For the text-containing cell, return its midpoint in (X, Y) coordinate format. 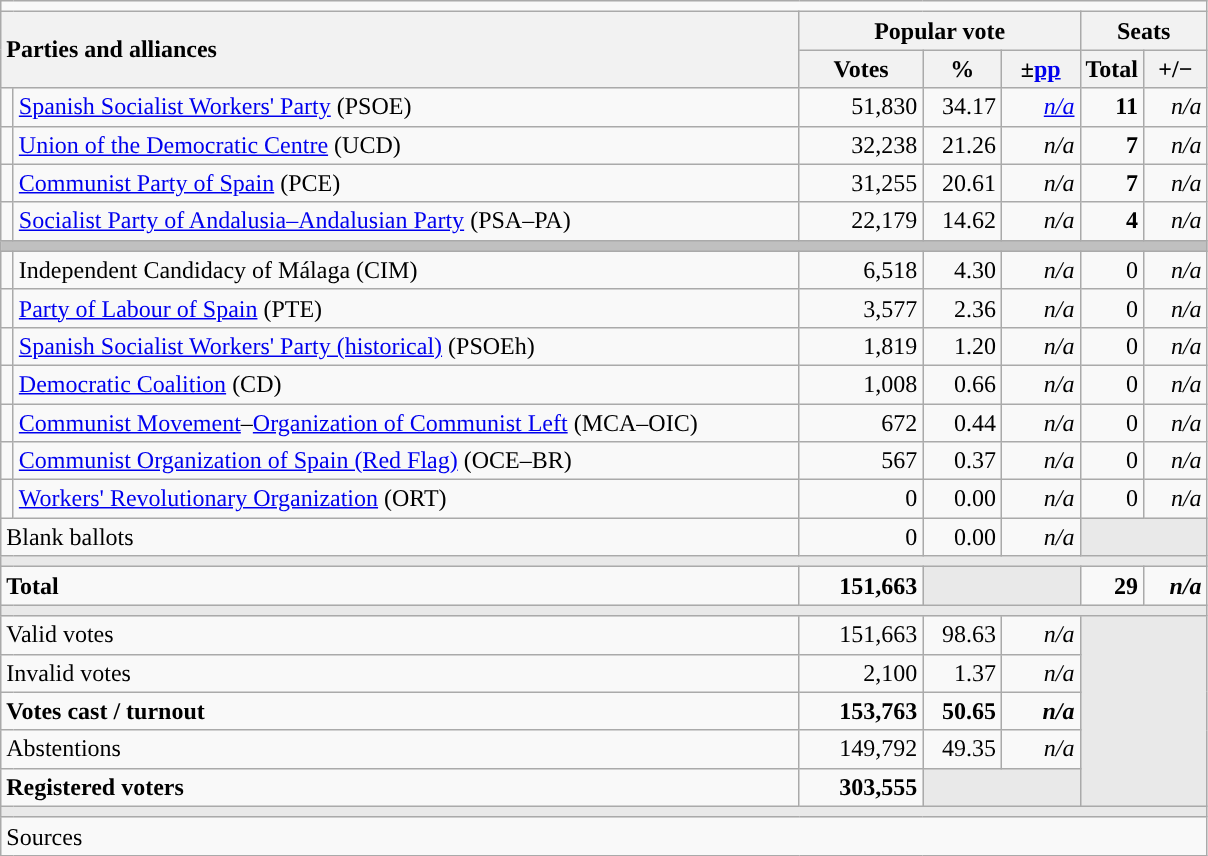
22,179 (861, 221)
3,577 (861, 308)
672 (861, 423)
Popular vote (940, 31)
567 (861, 461)
20.61 (962, 183)
2.36 (962, 308)
Votes (861, 69)
1,008 (861, 384)
0.37 (962, 461)
11 (1112, 107)
21.26 (962, 145)
Socialist Party of Andalusia–Andalusian Party (PSA–PA) (406, 221)
50.65 (962, 711)
Communist Organization of Spain (Red Flag) (OCE–BR) (406, 461)
Abstentions (400, 749)
0.44 (962, 423)
Blank ballots (400, 537)
Independent Candidacy of Málaga (CIM) (406, 270)
Votes cast / turnout (400, 711)
6,518 (861, 270)
1,819 (861, 346)
Democratic Coalition (CD) (406, 384)
31,255 (861, 183)
±pp (1040, 69)
34.17 (962, 107)
51,830 (861, 107)
149,792 (861, 749)
+/− (1176, 69)
Valid votes (400, 635)
Spanish Socialist Workers' Party (historical) (PSOEh) (406, 346)
Union of the Democratic Centre (UCD) (406, 145)
14.62 (962, 221)
Party of Labour of Spain (PTE) (406, 308)
Communist Party of Spain (PCE) (406, 183)
Spanish Socialist Workers' Party (PSOE) (406, 107)
1.37 (962, 673)
32,238 (861, 145)
Sources (604, 836)
% (962, 69)
Invalid votes (400, 673)
Communist Movement–Organization of Communist Left (MCA–OIC) (406, 423)
Registered voters (400, 787)
98.63 (962, 635)
Workers' Revolutionary Organization (ORT) (406, 499)
0.66 (962, 384)
Seats (1144, 31)
1.20 (962, 346)
4 (1112, 221)
2,100 (861, 673)
49.35 (962, 749)
29 (1112, 586)
Parties and alliances (400, 50)
4.30 (962, 270)
153,763 (861, 711)
303,555 (861, 787)
